Pinpoint the cell where the given text exists, returning its [X, Y] midpoint coordinate. 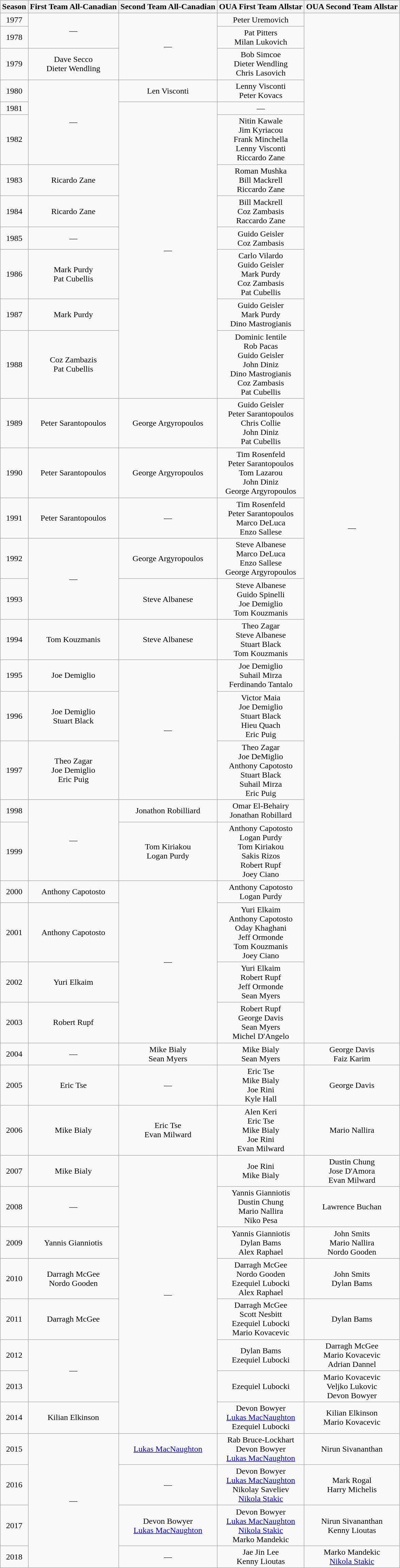
2013 [14, 1386]
Kilian ElkinsonMario Kovacevic [352, 1418]
Jonathon Robilliard [168, 811]
Mark RogalHarry Michelis [352, 1485]
Second Team All-Canadian [168, 7]
Eric Tse [73, 1085]
2011 [14, 1319]
Darragh McGeeNordo Gooden [73, 1279]
Theo ZagarJoe DemiglioEric Puig [73, 770]
Darragh McGeeScott NesbittEzequiel LubockiMario Kovacevic [261, 1319]
1983 [14, 180]
Joe DemiglioStuart Black [73, 716]
1988 [14, 364]
First Team All-Canadian [73, 7]
George DavisFaiz Karim [352, 1053]
Darragh McGee [73, 1319]
Marko MandekicNikola Stakic [352, 1556]
1977 [14, 20]
1987 [14, 314]
Nirun Sivananthan [352, 1449]
2018 [14, 1556]
Guido GeislerCoz Zambasis [261, 238]
Alen KeriEric TseMike BialyJoe RiniEvan Milward [261, 1130]
Tim RosenfeldPeter SarantopoulosTom LazarouJohn DinizGeorge Argyropoulos [261, 473]
Theo ZagarSteve AlbaneseStuart BlackTom Kouzmanis [261, 640]
2006 [14, 1130]
OUA First Team Allstar [261, 7]
Bill MackrellCoz ZambasisRaccardo Zane [261, 211]
Dustin ChungJose D'AmoraEvan Milward [352, 1171]
Tom Kouzmanis [73, 640]
1991 [14, 518]
Kilian Elkinson [73, 1418]
Devon BowyerLukas MacNaughton [168, 1525]
1978 [14, 37]
Tom KiriakouLogan Purdy [168, 851]
2014 [14, 1418]
1980 [14, 91]
Yannis GianniotisDustin ChungMario NalliraNiko Pesa [261, 1207]
Mario Nallira [352, 1130]
1979 [14, 64]
2015 [14, 1449]
2001 [14, 932]
2002 [14, 982]
Roman MushkaBill MackrellRiccardo Zane [261, 180]
Dominic IentileRob PacasGuido GeislerJohn DinizDino MastrogianisCoz ZambasisPat Cubellis [261, 364]
Dylan BamsEzequiel Lubocki [261, 1355]
Len Visconti [168, 91]
2012 [14, 1355]
1996 [14, 716]
Darragh McGeeMario KovacevicAdrian Dannel [352, 1355]
1990 [14, 473]
John SmitsDylan Bams [352, 1279]
Lawrence Buchan [352, 1207]
Robert Rupf [73, 1022]
Pat PittersMilan Lukovich [261, 37]
Dylan Bams [352, 1319]
Guido GeislerPeter SarantopoulosChris CollieJohn DinizPat Cubellis [261, 423]
Ezequiel Lubocki [261, 1386]
1997 [14, 770]
Mario KovacevicVeljko LukovicDevon Bowyer [352, 1386]
1986 [14, 274]
1981 [14, 108]
OUA Second Team Allstar [352, 7]
2003 [14, 1022]
Mark Purdy [73, 314]
1998 [14, 811]
Devon BowyerLukas MacNaughtonNikola StakicMarko Mandekic [261, 1525]
Yannis GianniotisDylan BamsAlex Raphael [261, 1243]
2010 [14, 1279]
Mark PurdyPat Cubellis [73, 274]
Carlo VilardoGuido GeislerMark PurdyCoz ZambasisPat Cubellis [261, 274]
Nirun SivananthanKenny Lioutas [352, 1525]
Joe DemiglioSuhail MirzaFerdinando Tantalo [261, 675]
Devon BowyerLukas MacNaughtonEzequiel Lubocki [261, 1418]
1984 [14, 211]
2007 [14, 1171]
2008 [14, 1207]
Dave SeccoDieter Wendling [73, 64]
2009 [14, 1243]
2017 [14, 1525]
Lenny ViscontiPeter Kovacs [261, 91]
Bob SimcoeDieter WendlingChris Lasovich [261, 64]
John SmitsMario NalliraNordo Gooden [352, 1243]
Nitin KawaleJim KyriacouFrank MinchellaLenny ViscontiRiccardo Zane [261, 140]
2004 [14, 1053]
Yuri ElkaimAnthony CapotostoOday KhaghaniJeff OrmondeTom KouzmanisJoey Ciano [261, 932]
Rab Bruce-LockhartDevon BowyerLukas MacNaughton [261, 1449]
1995 [14, 675]
Eric TseEvan Milward [168, 1130]
1999 [14, 851]
1994 [14, 640]
Lukas MacNaughton [168, 1449]
Season [14, 7]
Darragh McGeeNordo GoodenEzequiel LubockiAlex Raphael [261, 1279]
Steve AlbaneseGuido SpinelliJoe DemiglioTom Kouzmanis [261, 599]
Anthony CapotostoLogan Purdy [261, 892]
Yuri ElkaimRobert RupfJeff OrmondeSean Myers [261, 982]
George Davis [352, 1085]
Joe RiniMike Bialy [261, 1171]
1989 [14, 423]
Anthony CapotostoLogan PurdyTom KiriakouSakis RizosRobert RupfJoey Ciano [261, 851]
Omar El-BehairyJonathan Robillard [261, 811]
Steve AlbaneseMarco DeLucaEnzo SalleseGeorge Argyropoulos [261, 559]
Eric TseMike BialyJoe RiniKyle Hall [261, 1085]
1985 [14, 238]
Joe Demiglio [73, 675]
1982 [14, 140]
Tim RosenfeldPeter SarantopoulosMarco DeLucaEnzo Sallese [261, 518]
2000 [14, 892]
2016 [14, 1485]
1992 [14, 559]
1993 [14, 599]
Yannis Gianniotis [73, 1243]
Guido GeislerMark PurdyDino Mastrogianis [261, 314]
Coz ZambazisPat Cubellis [73, 364]
2005 [14, 1085]
Yuri Elkaim [73, 982]
Peter Uremovich [261, 20]
Jae Jin LeeKenny Lioutas [261, 1556]
Theo ZagarJoe DeMiglioAnthony CapotostoStuart BlackSuhail MirzaEric Puig [261, 770]
Devon BowyerLukas MacNaughtonNikolay SavelievNikola Stakic [261, 1485]
Victor MaiaJoe DemiglioStuart BlackHieu QuachEric Puig [261, 716]
Robert RupfGeorge DavisSean MyersMichel D'Angelo [261, 1022]
